Provide the (x, y) coordinate of the cell's center where the given text is located.  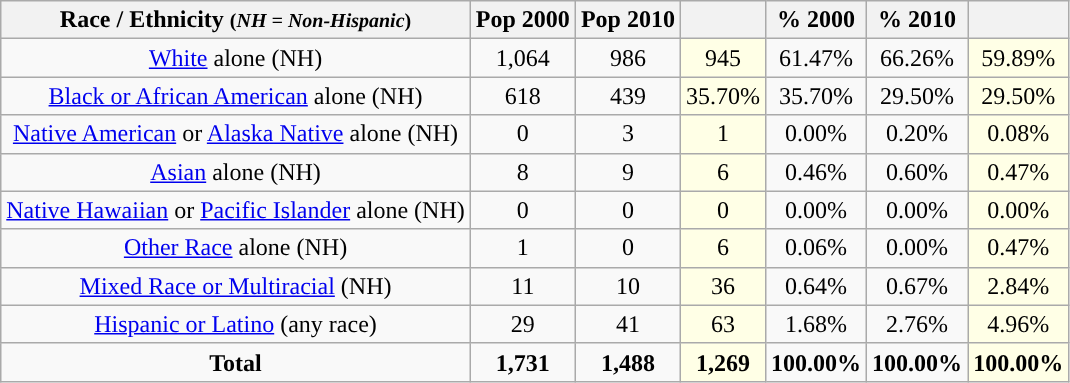
0.08% (1018, 134)
11 (522, 286)
1,269 (722, 362)
66.26% (918, 58)
Native American or Alaska Native alone (NH) (236, 134)
41 (628, 324)
Race / Ethnicity (NH = Non-Hispanic) (236, 20)
945 (722, 58)
White alone (NH) (236, 58)
1,488 (628, 362)
2.76% (918, 324)
0.64% (816, 286)
1,064 (522, 58)
8 (522, 172)
1,731 (522, 362)
Mixed Race or Multiracial (NH) (236, 286)
0.06% (816, 248)
10 (628, 286)
4.96% (1018, 324)
% 2000 (816, 20)
59.89% (1018, 58)
Native Hawaiian or Pacific Islander alone (NH) (236, 210)
986 (628, 58)
Total (236, 362)
Other Race alone (NH) (236, 248)
3 (628, 134)
Hispanic or Latino (any race) (236, 324)
63 (722, 324)
Pop 2010 (628, 20)
618 (522, 96)
2.84% (1018, 286)
29 (522, 324)
61.47% (816, 58)
Asian alone (NH) (236, 172)
439 (628, 96)
% 2010 (918, 20)
0.46% (816, 172)
36 (722, 286)
0.67% (918, 286)
Black or African American alone (NH) (236, 96)
0.60% (918, 172)
Pop 2000 (522, 20)
1.68% (816, 324)
0.20% (918, 134)
9 (628, 172)
